Extract the [X, Y] coordinate from the center of the cell holding the provided text.  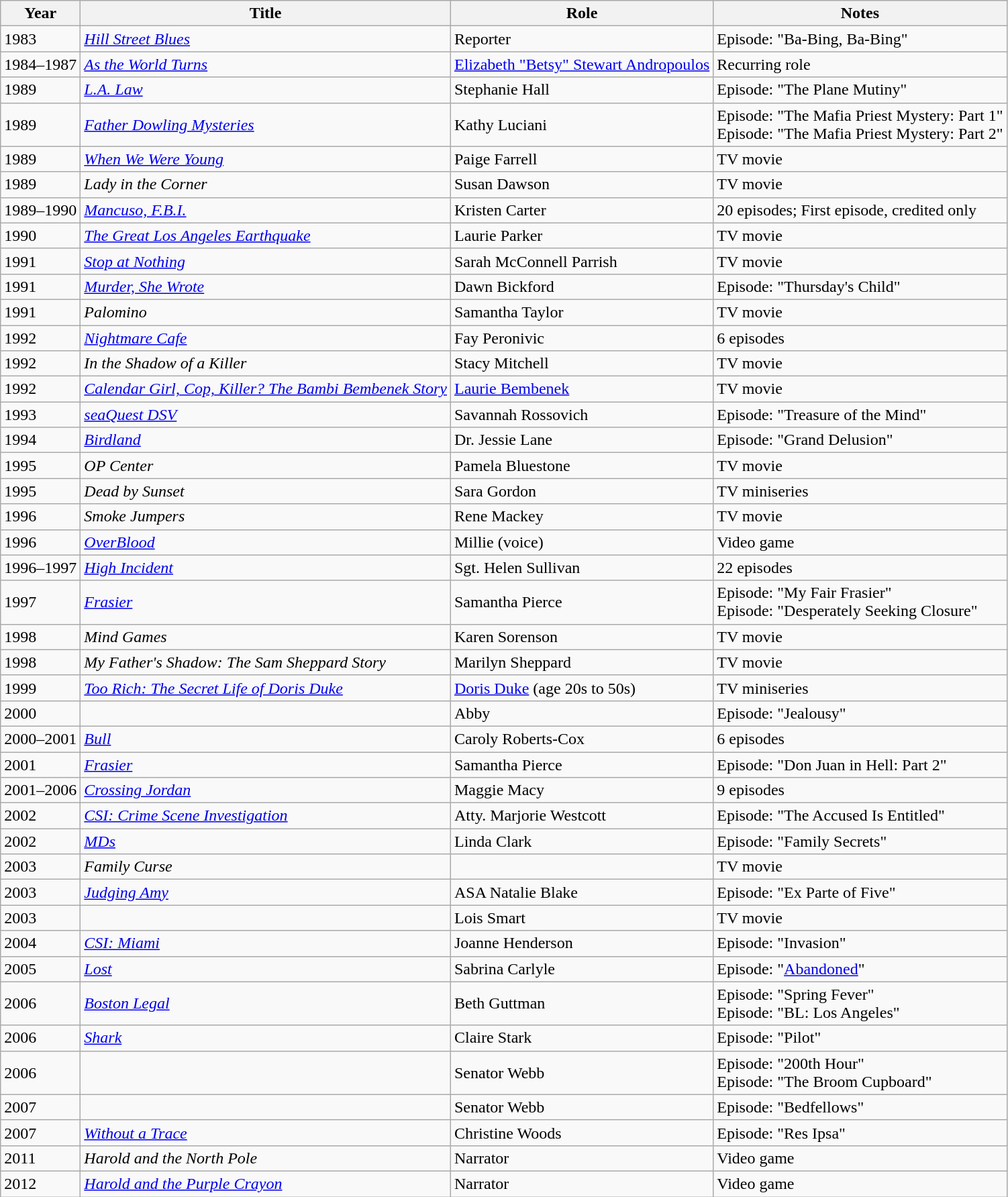
Episode: "The Mafia Priest Mystery: Part 1"Episode: "The Mafia Priest Mystery: Part 2" [860, 125]
Marilyn Sheppard [581, 662]
Linda Clark [581, 841]
Stacy Mitchell [581, 364]
Kristen Carter [581, 210]
Doris Duke (age 20s to 50s) [581, 688]
Reporter [581, 39]
22 episodes [860, 568]
CSI: Miami [266, 943]
Laurie Parker [581, 236]
Episode: "Bedfellows" [860, 1107]
Lady in the Corner [266, 185]
As the World Turns [266, 64]
Birdland [266, 440]
2001–2006 [40, 790]
Episode: "Ba-Bing, Ba-Bing" [860, 39]
Stephanie Hall [581, 90]
Judging Amy [266, 892]
Sara Gordon [581, 491]
Episode: "200th Hour"Episode: "The Broom Cupboard" [860, 1072]
Susan Dawson [581, 185]
Sarah McConnell Parrish [581, 261]
1984–1987 [40, 64]
Pamela Bluestone [581, 466]
Fay Peronivic [581, 337]
Father Dowling Mysteries [266, 125]
Caroly Roberts-Cox [581, 739]
Harold and the Purple Crayon [266, 1184]
Episode: "Thursday's Child" [860, 287]
Dawn Bickford [581, 287]
Joanne Henderson [581, 943]
Stop at Nothing [266, 261]
Laurie Bembenek [581, 389]
Episode: "Don Juan in Hell: Part 2" [860, 764]
OverBlood [266, 542]
2004 [40, 943]
Without a Trace [266, 1133]
2011 [40, 1158]
Episode: "My Fair Frasier"Episode: "Desperately Seeking Closure" [860, 603]
Calendar Girl, Cop, Killer? The Bambi Bembenek Story [266, 389]
2000–2001 [40, 739]
Crossing Jordan [266, 790]
Too Rich: The Secret Life of Doris Duke [266, 688]
2012 [40, 1184]
Rene Mackey [581, 517]
CSI: Crime Scene Investigation [266, 816]
Smoke Jumpers [266, 517]
ASA Natalie Blake [581, 892]
1999 [40, 688]
1994 [40, 440]
1996–1997 [40, 568]
Claire Stark [581, 1038]
Paige Farrell [581, 159]
Lost [266, 969]
Notes [860, 13]
Nightmare Cafe [266, 337]
2000 [40, 713]
Title [266, 13]
My Father's Shadow: The Sam Sheppard Story [266, 662]
Palomino [266, 312]
Episode: "Grand Delusion" [860, 440]
1993 [40, 415]
Episode: "Family Secrets" [860, 841]
Mancuso, F.B.I. [266, 210]
Role [581, 13]
Dead by Sunset [266, 491]
Episode: "Abandoned" [860, 969]
Episode: "Pilot" [860, 1038]
Murder, She Wrote [266, 287]
Year [40, 13]
2005 [40, 969]
Episode: "The Accused Is Entitled" [860, 816]
Kathy Luciani [581, 125]
1983 [40, 39]
Sabrina Carlyle [581, 969]
Hill Street Blues [266, 39]
Lois Smart [581, 918]
Maggie Macy [581, 790]
Episode: "Ex Parte of Five" [860, 892]
Millie (voice) [581, 542]
seaQuest DSV [266, 415]
Episode: "Spring Fever"Episode: "BL: Los Angeles" [860, 1004]
Samantha Taylor [581, 312]
9 episodes [860, 790]
Harold and the North Pole [266, 1158]
Abby [581, 713]
Dr. Jessie Lane [581, 440]
20 episodes; First episode, credited only [860, 210]
In the Shadow of a Killer [266, 364]
Episode: "Treasure of the Mind" [860, 415]
Mind Games [266, 637]
Episode: "Res Ipsa" [860, 1133]
Karen Sorenson [581, 637]
Atty. Marjorie Westcott [581, 816]
1997 [40, 603]
Bull [266, 739]
The Great Los Angeles Earthquake [266, 236]
Sgt. Helen Sullivan [581, 568]
Christine Woods [581, 1133]
Episode: "The Plane Mutiny" [860, 90]
1990 [40, 236]
Shark [266, 1038]
MDs [266, 841]
OP Center [266, 466]
Savannah Rossovich [581, 415]
High Incident [266, 568]
When We Were Young [266, 159]
L.A. Law [266, 90]
Elizabeth "Betsy" Stewart Andropoulos [581, 64]
Episode: "Invasion" [860, 943]
Beth Guttman [581, 1004]
Episode: "Jealousy" [860, 713]
1989–1990 [40, 210]
2001 [40, 764]
Recurring role [860, 64]
Boston Legal [266, 1004]
Family Curse [266, 867]
